Output the [x, y] coordinate of the center of the cell containing the given text.  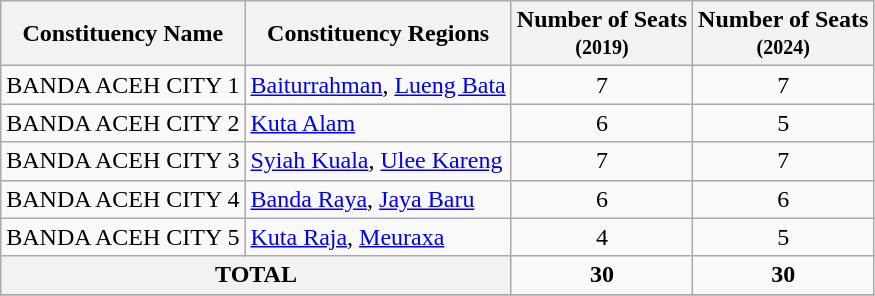
Syiah Kuala, Ulee Kareng [378, 161]
4 [602, 237]
TOTAL [256, 275]
BANDA ACEH CITY 2 [123, 123]
Constituency Name [123, 34]
BANDA ACEH CITY 5 [123, 237]
BANDA ACEH CITY 3 [123, 161]
Kuta Alam [378, 123]
Number of Seats(2024) [784, 34]
Number of Seats(2019) [602, 34]
Baiturrahman, Lueng Bata [378, 85]
Banda Raya, Jaya Baru [378, 199]
Kuta Raja, Meuraxa [378, 237]
BANDA ACEH CITY 4 [123, 199]
Constituency Regions [378, 34]
BANDA ACEH CITY 1 [123, 85]
